Determine the (x, y) coordinate at the center of the cell enclosing the given text.  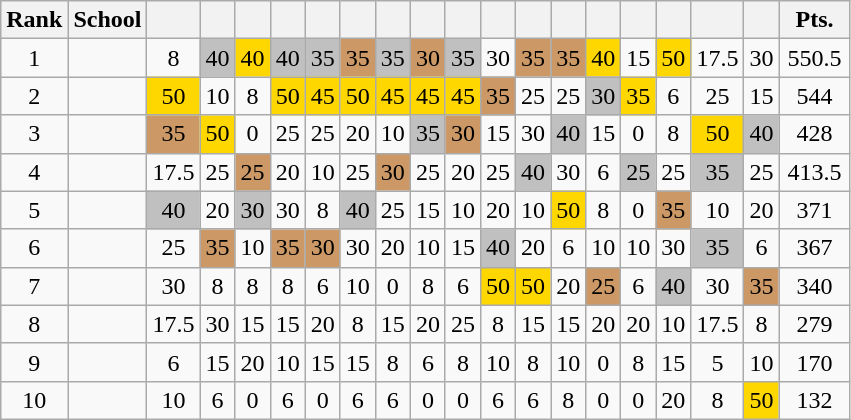
340 (814, 286)
371 (814, 210)
132 (814, 400)
367 (814, 248)
4 (34, 172)
Rank (34, 20)
1 (34, 58)
279 (814, 324)
7 (34, 286)
3 (34, 134)
170 (814, 362)
Pts. (814, 20)
428 (814, 134)
413.5 (814, 172)
9 (34, 362)
550.5 (814, 58)
2 (34, 96)
544 (814, 96)
School (108, 20)
